From the cell containing the given text, extract its center point as (X, Y) coordinate. 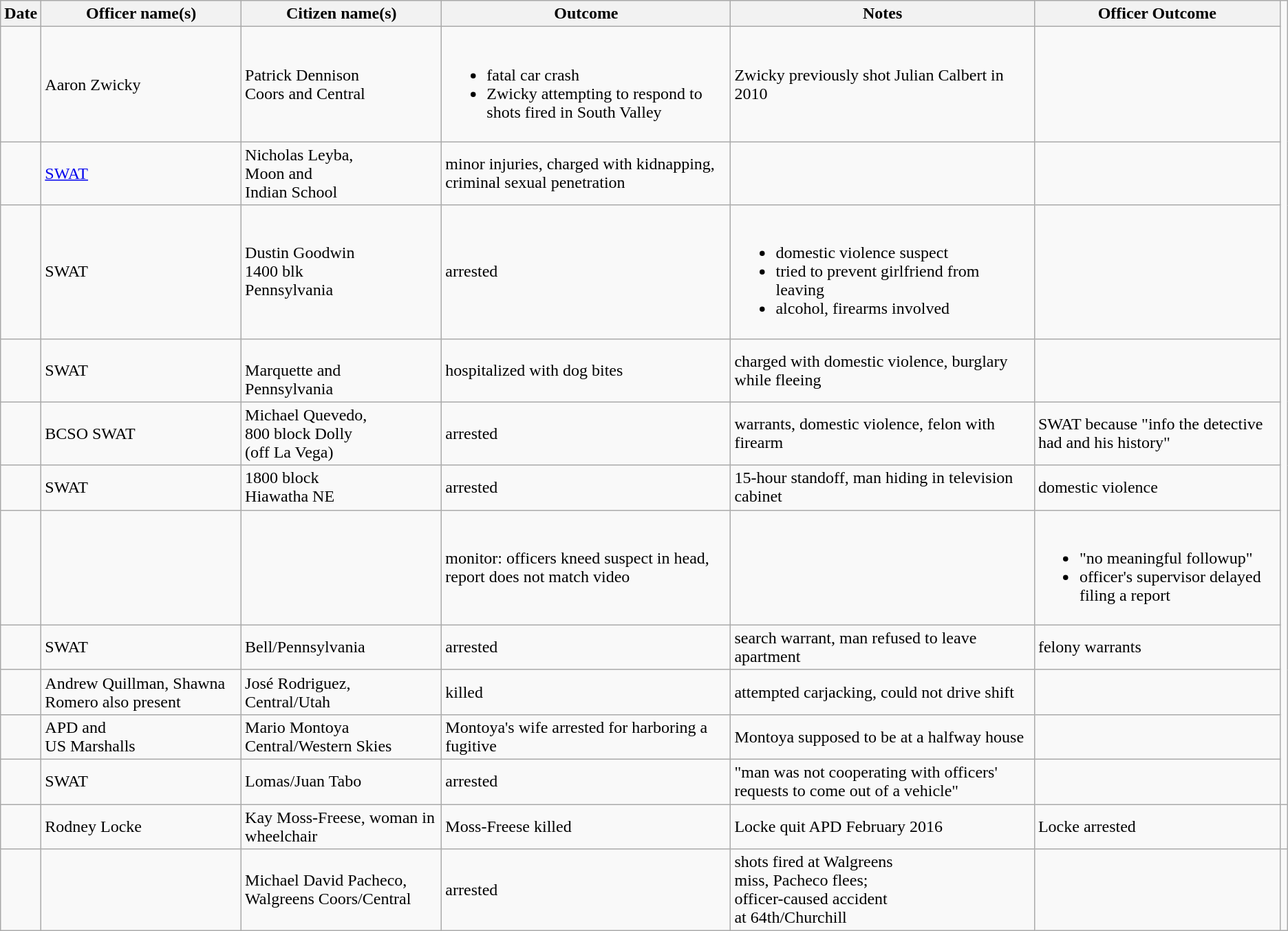
SWAT because "info the detective had and his history" (1157, 434)
Rodney Locke (142, 826)
José Rodriguez,Central/Utah (341, 692)
Patrick DennisonCoors and Central (341, 84)
APD andUS Marshalls (142, 736)
"man was not cooperating with officers' requests to come out of a vehicle" (882, 782)
minor injuries, charged with kidnapping, criminal sexual penetration (586, 173)
search warrant, man refused to leave apartment (882, 647)
BCSO SWAT (142, 434)
killed (586, 692)
Date (21, 14)
Aaron Zwicky (142, 84)
Michael David Pacheco,Walgreens Coors/Central (341, 890)
Officer Outcome (1157, 14)
felony warrants (1157, 647)
Citizen name(s) (341, 14)
Michael Quevedo,800 block Dolly(off La Vega) (341, 434)
Kay Moss-Freese, woman in wheelchair (341, 826)
Notes (882, 14)
hospitalized with dog bites (586, 370)
Bell/Pennsylvania (341, 647)
"no meaningful followup"officer's supervisor delayed filing a report (1157, 567)
domestic violence suspecttried to prevent girlfriend from leavingalcohol, firearms involved (882, 272)
Zwicky previously shot Julian Calbert in 2010 (882, 84)
Dustin Goodwin1400 blkPennsylvania (341, 272)
Lomas/Juan Tabo (341, 782)
Andrew Quillman, Shawna Romero also present (142, 692)
Moss-Freese killed (586, 826)
1800 blockHiawatha NE (341, 487)
attempted carjacking, could not drive shift (882, 692)
Montoya's wife arrested for harboring a fugitive (586, 736)
monitor: officers kneed suspect in head, report does not match video (586, 567)
shots fired at Walgreensmiss, Pacheco flees;officer-caused accidentat 64th/Churchill (882, 890)
15-hour standoff, man hiding in television cabinet (882, 487)
Locke arrested (1157, 826)
Officer name(s) (142, 14)
domestic violence (1157, 487)
Nicholas Leyba,Moon andIndian School (341, 173)
Montoya supposed to be at a halfway house (882, 736)
warrants, domestic violence, felon with firearm (882, 434)
Locke quit APD February 2016 (882, 826)
Outcome (586, 14)
fatal car crashZwicky attempting to respond to shots fired in South Valley (586, 84)
charged with domestic violence, burglary while fleeing (882, 370)
Marquette andPennsylvania (341, 370)
Mario MontoyaCentral/Western Skies (341, 736)
